Determine the [X, Y] coordinate at the center of the cell enclosing the given text.  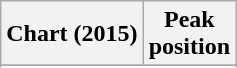
Peak position [189, 34]
Chart (2015) [72, 34]
